Output the (X, Y) coordinate of the center of the cell containing the given text.  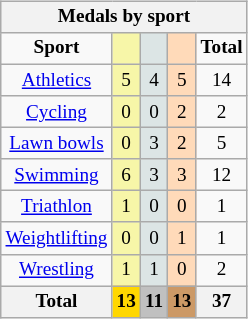
Weightlifting (56, 238)
12 (222, 175)
4 (154, 80)
Medals by sport (124, 17)
11 (154, 302)
Athletics (56, 80)
Cycling (56, 112)
37 (222, 302)
Triathlon (56, 207)
Sport (56, 49)
Swimming (56, 175)
6 (126, 175)
14 (222, 80)
Lawn bowls (56, 144)
Wrestling (56, 270)
